Extract the (X, Y) coordinate from the center of the cell holding the provided text.  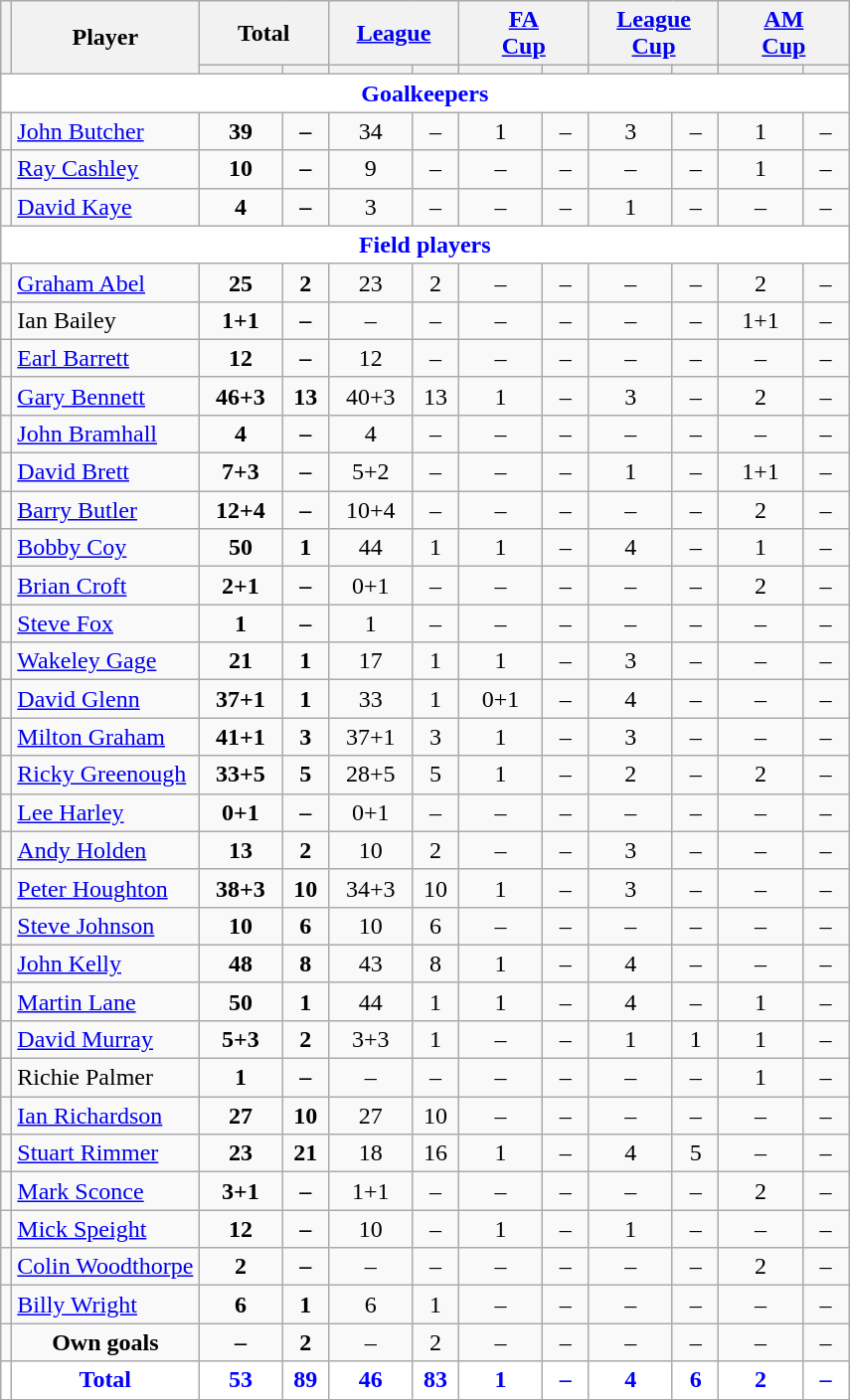
40+3 (371, 396)
Ian Richardson (105, 1116)
Peter Houghton (105, 888)
Goalkeepers (425, 93)
34 (371, 131)
Stuart Rimmer (105, 1153)
Bobby Coy (105, 548)
Earl Barrett (105, 358)
53 (241, 1380)
Own goals (105, 1342)
12+4 (241, 510)
Ricky Greenough (105, 775)
5+3 (241, 1040)
Steve Fox (105, 623)
46+3 (241, 396)
33 (371, 699)
Lee Harley (105, 812)
FACup (523, 34)
9 (371, 169)
Martin Lane (105, 1001)
Player (105, 38)
David Kaye (105, 207)
Wakeley Gage (105, 661)
33+5 (241, 775)
John Kelly (105, 963)
Ian Bailey (105, 320)
3+3 (371, 1040)
Brian Croft (105, 586)
7+3 (241, 472)
Field players (425, 245)
17 (371, 661)
83 (435, 1380)
Steve Johnson (105, 926)
39 (241, 131)
46 (371, 1380)
AMCup (783, 34)
Barry Butler (105, 510)
16 (435, 1153)
Mark Sconce (105, 1191)
43 (371, 963)
Ray Cashley (105, 169)
3+1 (241, 1191)
18 (371, 1153)
Richie Palmer (105, 1078)
Andy Holden (105, 850)
34+3 (371, 888)
John Butcher (105, 131)
Colin Woodthorpe (105, 1267)
5+2 (371, 472)
2+1 (241, 586)
David Brett (105, 472)
League (394, 34)
10+4 (371, 510)
38+3 (241, 888)
David Glenn (105, 699)
Gary Bennett (105, 396)
Graham Abel (105, 282)
48 (241, 963)
25 (241, 282)
28+5 (371, 775)
David Murray (105, 1040)
41+1 (241, 737)
Milton Graham (105, 737)
Mick Speight (105, 1229)
Billy Wright (105, 1305)
89 (306, 1380)
LeagueCup (654, 34)
John Bramhall (105, 435)
